Pinpoint the cell where the given text exists, returning its [X, Y] midpoint coordinate. 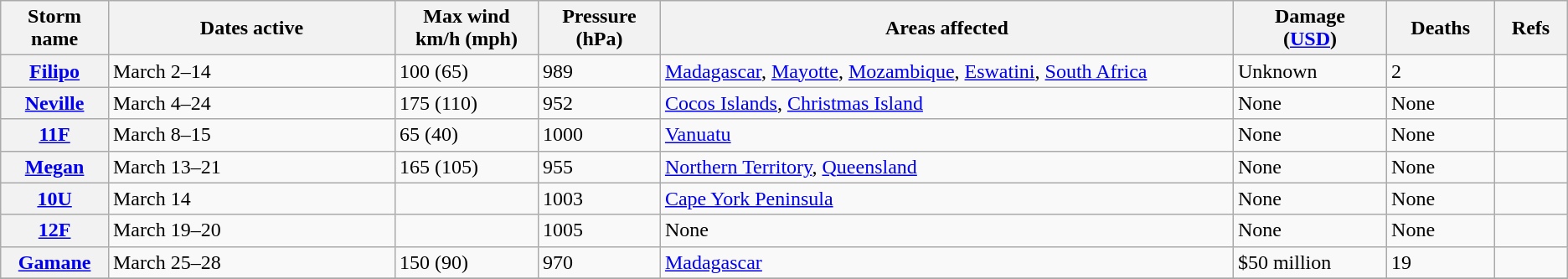
165 (105) [466, 167]
March 8–15 [251, 135]
March 13–21 [251, 167]
1005 [599, 230]
Cocos Islands, Christmas Island [946, 103]
March 14 [251, 199]
Gamane [55, 262]
970 [599, 262]
Madagascar, Mayotte, Mozambique, Eswatini, South Africa [946, 71]
10U [55, 199]
150 (90) [466, 262]
Pressure(hPa) [599, 28]
100 (65) [466, 71]
March 2–14 [251, 71]
March 25–28 [251, 262]
19 [1441, 262]
Filipo [55, 71]
955 [599, 167]
Megan [55, 167]
12F [55, 230]
952 [599, 103]
1003 [599, 199]
175 (110) [466, 103]
Madagascar [946, 262]
Refs [1531, 28]
Storm name [55, 28]
$50 million [1310, 262]
March 4–24 [251, 103]
Dates active [251, 28]
65 (40) [466, 135]
Max windkm/h (mph) [466, 28]
March 19–20 [251, 230]
989 [599, 71]
Areas affected [946, 28]
11F [55, 135]
Deaths [1441, 28]
2 [1441, 71]
Unknown [1310, 71]
Vanuatu [946, 135]
Neville [55, 103]
Damage(USD) [1310, 28]
Northern Territory, Queensland [946, 167]
Cape York Peninsula [946, 199]
1000 [599, 135]
